Extract the (X, Y) coordinate from the center of the cell holding the provided text.  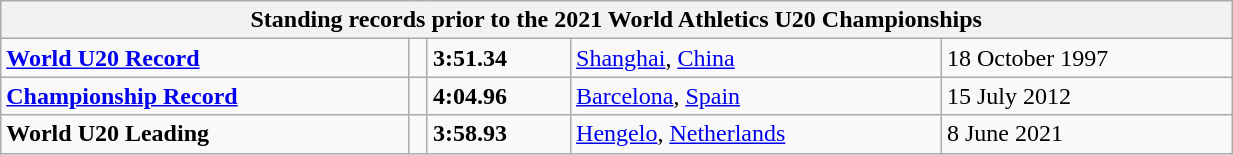
Shanghai, China (756, 58)
World U20 Record (205, 58)
Hengelo, Netherlands (756, 134)
18 October 1997 (1086, 58)
World U20 Leading (205, 134)
Championship Record (205, 96)
3:58.93 (498, 134)
3:51.34 (498, 58)
15 July 2012 (1086, 96)
4:04.96 (498, 96)
Standing records prior to the 2021 World Athletics U20 Championships (616, 20)
Barcelona, Spain (756, 96)
8 June 2021 (1086, 134)
